From the cell containing the given text, extract its center point as (X, Y) coordinate. 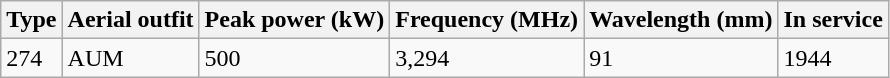
In service (833, 20)
Aerial outfit (130, 20)
500 (294, 58)
3,294 (487, 58)
1944 (833, 58)
Type (32, 20)
Wavelength (mm) (681, 20)
Frequency (MHz) (487, 20)
Peak power (kW) (294, 20)
274 (32, 58)
AUM (130, 58)
91 (681, 58)
